Pinpoint the cell where the given text exists, returning its [x, y] midpoint coordinate. 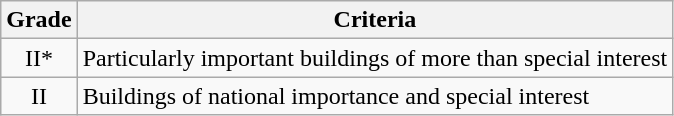
Grade [39, 20]
II [39, 96]
Particularly important buildings of more than special interest [375, 58]
Buildings of national importance and special interest [375, 96]
II* [39, 58]
Criteria [375, 20]
